Capture the cell that displays the provided text and extract its (X, Y) central coordinate. 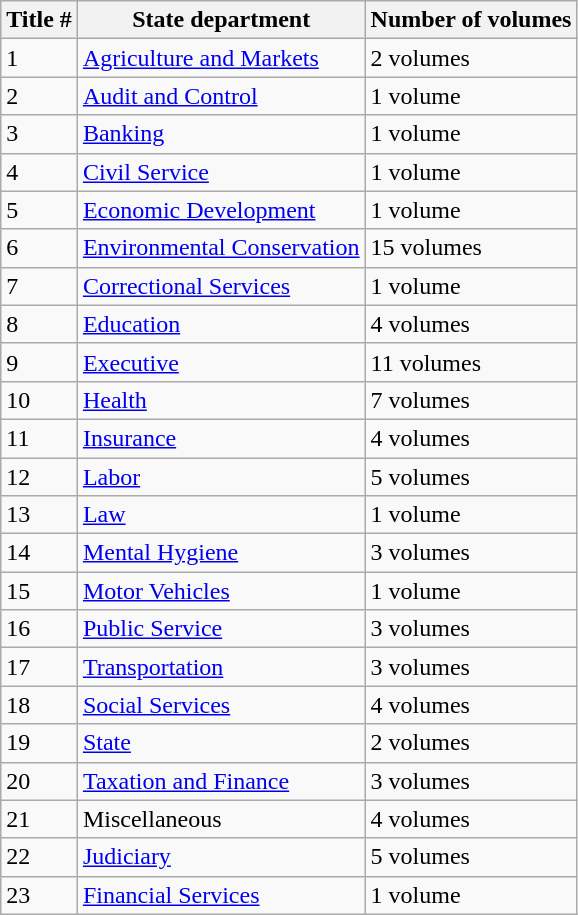
Public Service (221, 629)
15 (40, 591)
Environmental Conservation (221, 248)
Insurance (221, 438)
22 (40, 857)
15 volumes (471, 248)
Education (221, 324)
9 (40, 362)
19 (40, 743)
2 (40, 96)
11 volumes (471, 362)
State (221, 743)
Correctional Services (221, 286)
Banking (221, 134)
23 (40, 895)
Judiciary (221, 857)
Miscellaneous (221, 819)
7 (40, 286)
State department (221, 20)
8 (40, 324)
Labor (221, 477)
14 (40, 553)
Civil Service (221, 172)
1 (40, 58)
Audit and Control (221, 96)
Law (221, 515)
5 (40, 210)
4 (40, 172)
Executive (221, 362)
Health (221, 400)
16 (40, 629)
Motor Vehicles (221, 591)
Social Services (221, 705)
11 (40, 438)
Transportation (221, 667)
18 (40, 705)
Financial Services (221, 895)
Mental Hygiene (221, 553)
Number of volumes (471, 20)
3 (40, 134)
Title # (40, 20)
Economic Development (221, 210)
12 (40, 477)
6 (40, 248)
20 (40, 781)
Agriculture and Markets (221, 58)
7 volumes (471, 400)
10 (40, 400)
21 (40, 819)
17 (40, 667)
13 (40, 515)
Taxation and Finance (221, 781)
